For the text-containing cell, return its midpoint in (X, Y) coordinate format. 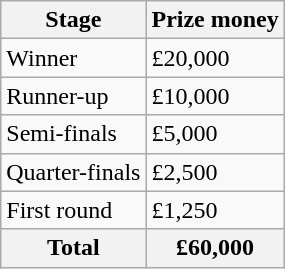
£60,000 (215, 248)
Stage (74, 20)
Total (74, 248)
£1,250 (215, 210)
Semi-finals (74, 134)
£2,500 (215, 172)
Quarter-finals (74, 172)
Winner (74, 58)
Runner-up (74, 96)
Prize money (215, 20)
£5,000 (215, 134)
£20,000 (215, 58)
£10,000 (215, 96)
First round (74, 210)
